Provide the (X, Y) coordinate of the cell's center where the given text is located.  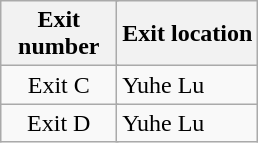
Exit D (59, 123)
Exit number (59, 34)
Exit location (188, 34)
Exit C (59, 85)
